Output the [x, y] coordinate of the center of the cell containing the given text.  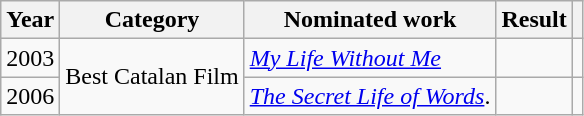
My Life Without Me [370, 58]
Result [534, 20]
2003 [30, 58]
Year [30, 20]
Nominated work [370, 20]
The Secret Life of Words. [370, 96]
Category [152, 20]
2006 [30, 96]
Best Catalan Film [152, 77]
